Identify which cell holds the provided text, then report its (x, y) central coordinate. 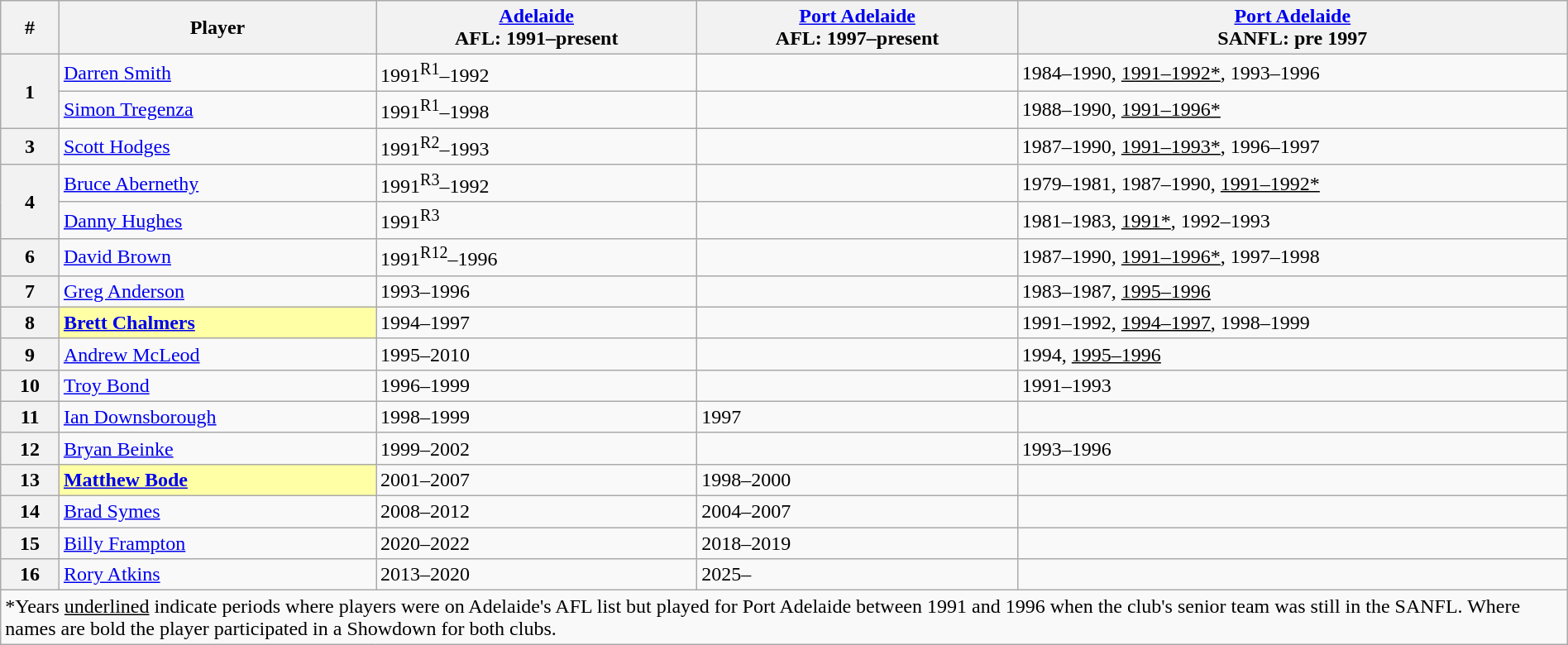
3 (30, 147)
1998–2000 (857, 480)
2018–2019 (857, 543)
Billy Frampton (217, 543)
Rory Atkins (217, 575)
Port AdelaideSANFL: pre 1997 (1292, 28)
13 (30, 480)
AdelaideAFL: 1991–present (537, 28)
1997 (857, 417)
Darren Smith (217, 73)
2004–2007 (857, 512)
1979–1981, 1987–1990, 1991–1992* (1292, 184)
Danny Hughes (217, 220)
1988–1990, 1991–1996* (1292, 109)
# (30, 28)
Brad Symes (217, 512)
1991R1–1992 (537, 73)
1991R1–1998 (537, 109)
16 (30, 575)
9 (30, 354)
1987–1990, 1991–1993*, 1996–1997 (1292, 147)
1991–1993 (1292, 385)
1991–1992, 1994–1997, 1998–1999 (1292, 322)
1994, 1995–1996 (1292, 354)
1991R3–1992 (537, 184)
Bryan Beinke (217, 448)
1991R3 (537, 220)
David Brown (217, 258)
1983–1987, 1995–1996 (1292, 291)
Ian Downsborough (217, 417)
11 (30, 417)
14 (30, 512)
1994–1997 (537, 322)
1998–1999 (537, 417)
10 (30, 385)
1991R2–1993 (537, 147)
2020–2022 (537, 543)
Scott Hodges (217, 147)
8 (30, 322)
1987–1990, 1991–1996*, 1997–1998 (1292, 258)
2001–2007 (537, 480)
Player (217, 28)
2013–2020 (537, 575)
Simon Tregenza (217, 109)
1996–1999 (537, 385)
12 (30, 448)
Troy Bond (217, 385)
Matthew Bode (217, 480)
Brett Chalmers (217, 322)
1991R12–1996 (537, 258)
15 (30, 543)
1 (30, 91)
Greg Anderson (217, 291)
1995–2010 (537, 354)
Port AdelaideAFL: 1997–present (857, 28)
7 (30, 291)
1984–1990, 1991–1992*, 1993–1996 (1292, 73)
4 (30, 202)
Bruce Abernethy (217, 184)
2025– (857, 575)
1981–1983, 1991*, 1992–1993 (1292, 220)
Andrew McLeod (217, 354)
2008–2012 (537, 512)
6 (30, 258)
1999–2002 (537, 448)
